Pinpoint the cell where the given text exists, returning its (X, Y) midpoint coordinate. 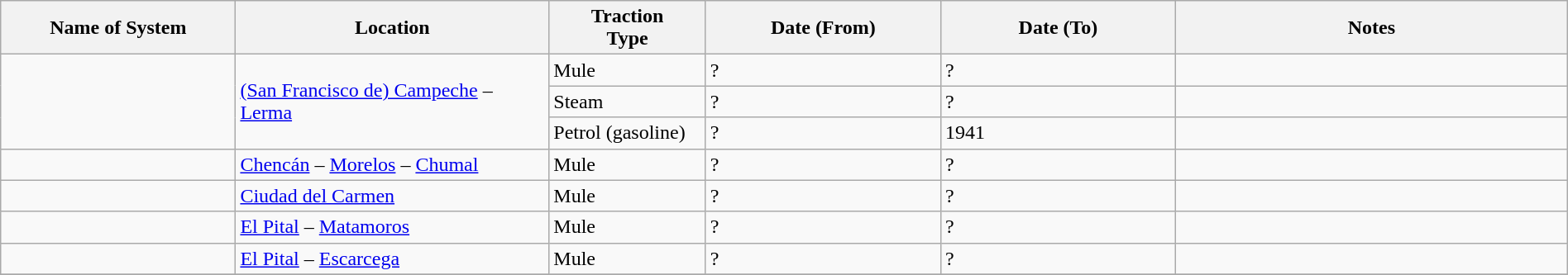
Ciudad del Carmen (392, 196)
El Pital – Matamoros (392, 227)
1941 (1058, 133)
El Pital – Escarcega (392, 258)
Name of System (118, 28)
Notes (1372, 28)
Chencán – Morelos – Chumal (392, 164)
Steam (627, 102)
Date (From) (823, 28)
Location (392, 28)
Petrol (gasoline) (627, 133)
TractionType (627, 28)
Date (To) (1058, 28)
(San Francisco de) Campeche – Lerma (392, 102)
